Locate the cell with the specified text and output its [X, Y] center coordinate. 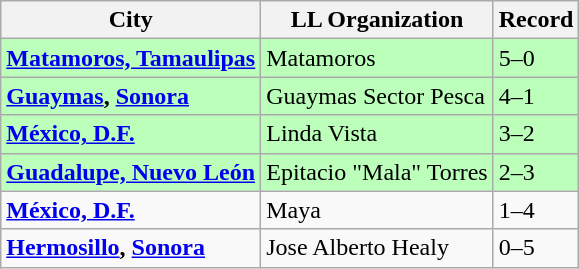
Guaymas Sector Pesca [377, 96]
4–1 [536, 96]
Record [536, 20]
Matamoros, Tamaulipas [131, 58]
City [131, 20]
Epitacio "Mala" Torres [377, 172]
LL Organization [377, 20]
Guaymas, Sonora [131, 96]
2–3 [536, 172]
Hermosillo, Sonora [131, 248]
Linda Vista [377, 134]
Jose Alberto Healy [377, 248]
Matamoros [377, 58]
0–5 [536, 248]
Maya [377, 210]
Guadalupe, Nuevo León [131, 172]
3–2 [536, 134]
1–4 [536, 210]
5–0 [536, 58]
